For the text-containing cell, return its midpoint in [X, Y] coordinate format. 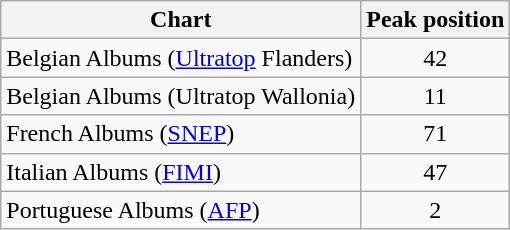
Italian Albums (FIMI) [181, 172]
2 [436, 210]
11 [436, 96]
Peak position [436, 20]
42 [436, 58]
47 [436, 172]
French Albums (SNEP) [181, 134]
Belgian Albums (Ultratop Wallonia) [181, 96]
Portuguese Albums (AFP) [181, 210]
71 [436, 134]
Belgian Albums (Ultratop Flanders) [181, 58]
Chart [181, 20]
